For the text-containing cell, return its midpoint in [X, Y] coordinate format. 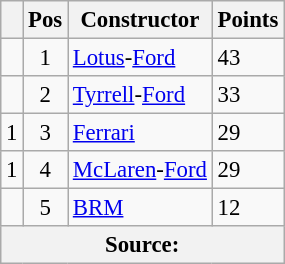
43 [248, 58]
Source: [142, 245]
Points [248, 20]
BRM [140, 208]
Constructor [140, 20]
4 [46, 170]
33 [248, 95]
2 [46, 95]
5 [46, 208]
Pos [46, 20]
Ferrari [140, 133]
3 [46, 133]
Lotus-Ford [140, 58]
12 [248, 208]
McLaren-Ford [140, 170]
Tyrrell-Ford [140, 95]
